Return the [x, y] coordinate for the center point of the cell that contains the specified text.  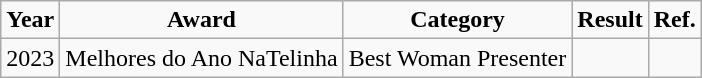
Year [30, 20]
Award [202, 20]
Best Woman Presenter [458, 58]
Category [458, 20]
2023 [30, 58]
Melhores do Ano NaTelinha [202, 58]
Result [610, 20]
Ref. [674, 20]
